For the text-containing cell, return its midpoint in [X, Y] coordinate format. 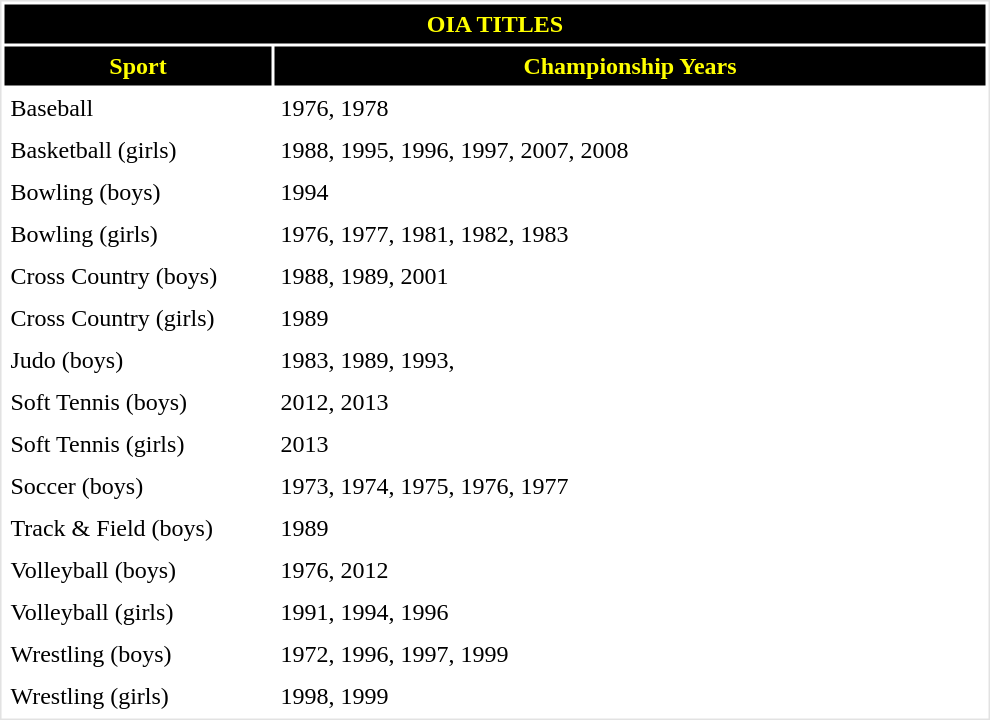
Soft Tennis (girls) [138, 444]
Soft Tennis (boys) [138, 402]
1988, 1995, 1996, 1997, 2007, 2008 [630, 150]
Judo (boys) [138, 360]
Baseball [138, 108]
Volleyball (girls) [138, 612]
Basketball (girls) [138, 150]
1976, 2012 [630, 570]
Bowling (girls) [138, 234]
OIA TITLES [494, 24]
Volleyball (boys) [138, 570]
Cross Country (girls) [138, 318]
Wrestling (girls) [138, 696]
1983, 1989, 1993, [630, 360]
2013 [630, 444]
Wrestling (boys) [138, 654]
2012, 2013 [630, 402]
1973, 1974, 1975, 1976, 1977 [630, 486]
Championship Years [630, 66]
Bowling (boys) [138, 192]
1976, 1978 [630, 108]
1972, 1996, 1997, 1999 [630, 654]
1991, 1994, 1996 [630, 612]
1976, 1977, 1981, 1982, 1983 [630, 234]
1994 [630, 192]
Soccer (boys) [138, 486]
1988, 1989, 2001 [630, 276]
Track & Field (boys) [138, 528]
1998, 1999 [630, 696]
Sport [138, 66]
Cross Country (boys) [138, 276]
